Output the [x, y] coordinate of the center of the cell containing the given text.  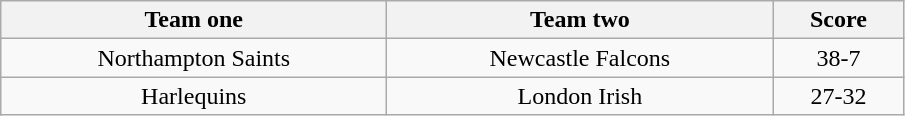
27-32 [838, 96]
Team two [580, 20]
Newcastle Falcons [580, 58]
Harlequins [194, 96]
Score [838, 20]
London Irish [580, 96]
Team one [194, 20]
38-7 [838, 58]
Northampton Saints [194, 58]
